Pinpoint the cell where the given text exists, returning its (x, y) midpoint coordinate. 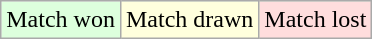
Match won (61, 20)
Match drawn (189, 20)
Match lost (316, 20)
